Detect which cell encompasses the target text, then output its [x, y] center coordinate. 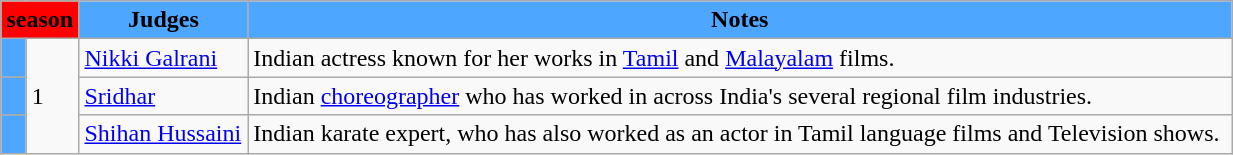
Indian actress known for her works in Tamil and Malayalam films. [740, 58]
Notes [740, 20]
season [40, 20]
Judges [164, 20]
Sridhar [164, 96]
Nikki Galrani [164, 58]
Indian karate expert, who has also worked as an actor in Tamil language films and Television shows. [740, 134]
1 [52, 96]
Shihan Hussaini [164, 134]
Indian choreographer who has worked in across India's several regional film industries. [740, 96]
